Find where the given text appears and provide that cell's center as [X, Y] coordinate. 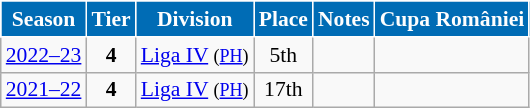
Place [284, 19]
Division [195, 19]
Tier [110, 19]
Notes [344, 19]
5th [284, 55]
17th [284, 90]
2022–23 [44, 55]
2021–22 [44, 90]
Cupa României [452, 19]
Season [44, 19]
